Identify which cell holds the provided text, then report its (x, y) central coordinate. 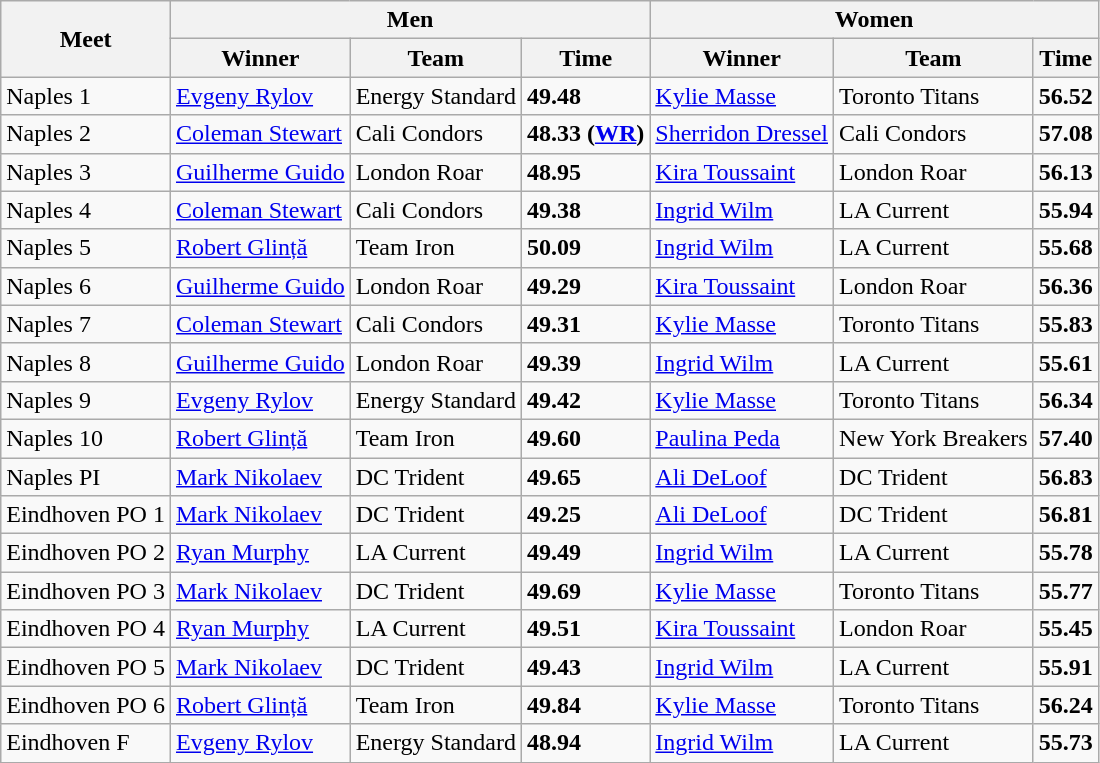
57.40 (1066, 438)
49.69 (585, 591)
49.48 (585, 96)
48.95 (585, 172)
49.31 (585, 324)
55.77 (1066, 591)
Eindhoven PO 1 (86, 515)
Naples 9 (86, 400)
49.60 (585, 438)
56.83 (1066, 477)
Naples 2 (86, 134)
Eindhoven PO 4 (86, 629)
Women (874, 20)
Naples 5 (86, 248)
49.38 (585, 210)
Paulina Peda (742, 438)
56.13 (1066, 172)
Naples 10 (86, 438)
Men (410, 20)
Naples 1 (86, 96)
Eindhoven PO 6 (86, 705)
55.61 (1066, 362)
Naples 7 (86, 324)
Naples PI (86, 477)
49.42 (585, 400)
Sherridon Dressel (742, 134)
Eindhoven PO 3 (86, 591)
49.43 (585, 667)
56.34 (1066, 400)
55.68 (1066, 248)
49.39 (585, 362)
55.78 (1066, 553)
55.73 (1066, 743)
Meet (86, 39)
Naples 3 (86, 172)
Naples 8 (86, 362)
Naples 6 (86, 286)
49.25 (585, 515)
56.24 (1066, 705)
49.51 (585, 629)
56.81 (1066, 515)
48.33 (WR) (585, 134)
50.09 (585, 248)
55.45 (1066, 629)
49.65 (585, 477)
49.49 (585, 553)
49.29 (585, 286)
55.94 (1066, 210)
56.52 (1066, 96)
Eindhoven PO 5 (86, 667)
49.84 (585, 705)
55.91 (1066, 667)
Eindhoven PO 2 (86, 553)
Naples 4 (86, 210)
New York Breakers (934, 438)
55.83 (1066, 324)
48.94 (585, 743)
57.08 (1066, 134)
Eindhoven F (86, 743)
56.36 (1066, 286)
